From the cell containing the given text, extract its center point as [X, Y] coordinate. 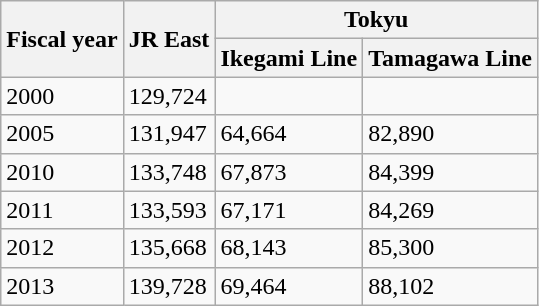
129,724 [169, 96]
2005 [62, 134]
88,102 [450, 286]
Tokyu [376, 20]
2012 [62, 248]
133,593 [169, 210]
Tamagawa Line [450, 58]
84,399 [450, 172]
2000 [62, 96]
68,143 [289, 248]
85,300 [450, 248]
133,748 [169, 172]
64,664 [289, 134]
Fiscal year [62, 39]
139,728 [169, 286]
2011 [62, 210]
82,890 [450, 134]
Ikegami Line [289, 58]
2010 [62, 172]
67,873 [289, 172]
69,464 [289, 286]
135,668 [169, 248]
67,171 [289, 210]
84,269 [450, 210]
2013 [62, 286]
131,947 [169, 134]
JR East [169, 39]
